Determine the [X, Y] coordinate at the center of the cell enclosing the given text.  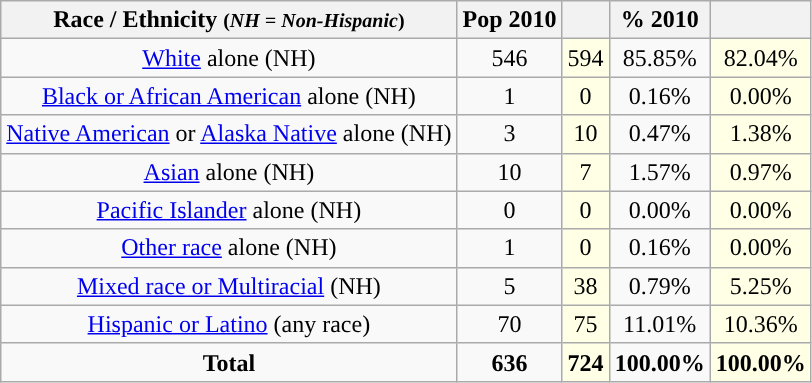
38 [586, 286]
Pacific Islander alone (NH) [229, 210]
1.57% [660, 172]
Hispanic or Latino (any race) [229, 324]
Pop 2010 [510, 20]
Other race alone (NH) [229, 248]
1.38% [760, 134]
594 [586, 58]
White alone (NH) [229, 58]
% 2010 [660, 20]
Asian alone (NH) [229, 172]
10.36% [760, 324]
5.25% [760, 286]
636 [510, 362]
0.79% [660, 286]
Race / Ethnicity (NH = Non-Hispanic) [229, 20]
85.85% [660, 58]
7 [586, 172]
Black or African American alone (NH) [229, 96]
Total [229, 362]
0.97% [760, 172]
3 [510, 134]
70 [510, 324]
546 [510, 58]
Mixed race or Multiracial (NH) [229, 286]
82.04% [760, 58]
5 [510, 286]
75 [586, 324]
0.47% [660, 134]
11.01% [660, 324]
Native American or Alaska Native alone (NH) [229, 134]
724 [586, 362]
